Locate the cell with the specified text and output its (x, y) center coordinate. 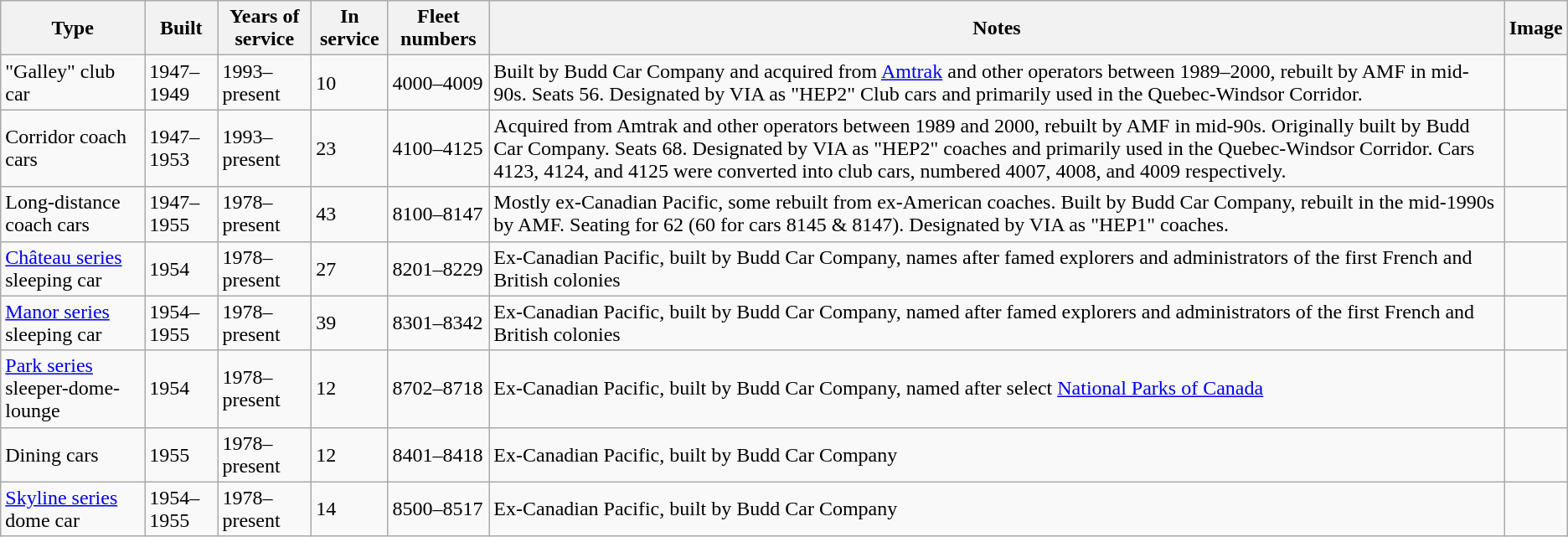
43 (350, 214)
1947–1953 (181, 148)
39 (350, 323)
Manor series sleeping car (73, 323)
In service (350, 28)
Notes (997, 28)
27 (350, 268)
8100–8147 (439, 214)
10 (350, 82)
Ex-Canadian Pacific, built by Budd Car Company, named after select National Parks of Canada (997, 389)
Ex-Canadian Pacific, built by Budd Car Company, named after famed explorers and administrators of the first French and British colonies (997, 323)
Ex-Canadian Pacific, built by Budd Car Company, names after famed explorers and administrators of the first French and British colonies (997, 268)
"Galley" club car (73, 82)
Image (1536, 28)
23 (350, 148)
1955 (181, 454)
Park series sleeper-dome-lounge (73, 389)
Years of service (265, 28)
Fleet numbers (439, 28)
8301–8342 (439, 323)
Long-distance coach cars (73, 214)
1947–1955 (181, 214)
Corridor coach cars (73, 148)
14 (350, 509)
8500–8517 (439, 509)
Skyline series dome car (73, 509)
8702–8718 (439, 389)
Dining cars (73, 454)
Built (181, 28)
1947–1949 (181, 82)
4000–4009 (439, 82)
Type (73, 28)
8401–8418 (439, 454)
8201–8229 (439, 268)
4100–4125 (439, 148)
Château series sleeping car (73, 268)
